For the text-containing cell, return its midpoint in [X, Y] coordinate format. 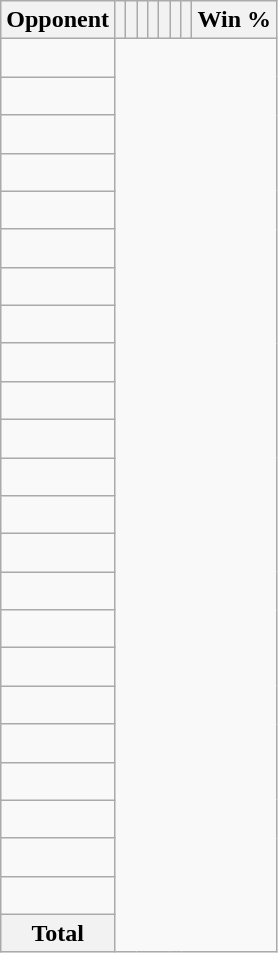
Total [58, 933]
Win % [234, 20]
Opponent [58, 20]
